Return [X, Y] of the center of cell containing provided text 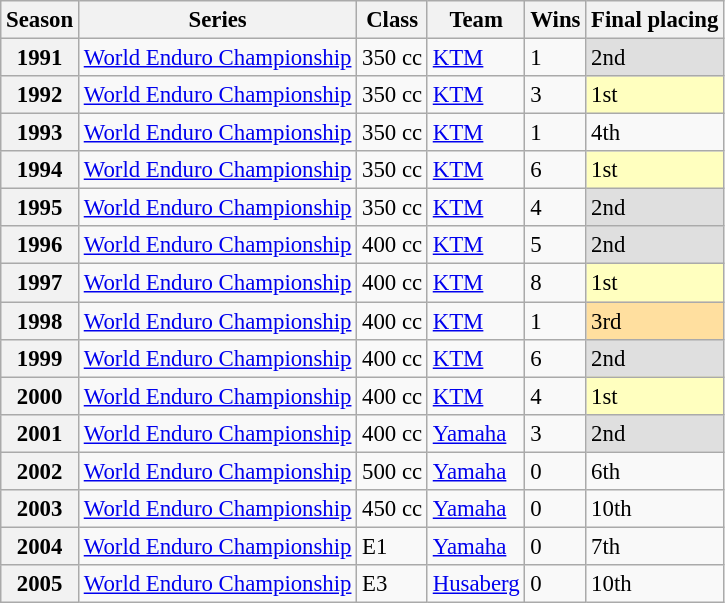
Class [392, 20]
1991 [40, 58]
2005 [40, 584]
2002 [40, 471]
1992 [40, 95]
6th [655, 471]
1997 [40, 283]
500 cc [392, 471]
1996 [40, 245]
2003 [40, 509]
1994 [40, 170]
7th [655, 546]
Season [40, 20]
E3 [392, 584]
1995 [40, 208]
1999 [40, 358]
8 [556, 283]
4th [655, 133]
2004 [40, 546]
2000 [40, 396]
2001 [40, 433]
Series [217, 20]
Team [476, 20]
3rd [655, 321]
5 [556, 245]
1998 [40, 321]
Husaberg [476, 584]
Wins [556, 20]
450 cc [392, 509]
Final placing [655, 20]
1993 [40, 133]
E1 [392, 546]
